For the text-containing cell, return its midpoint in (x, y) coordinate format. 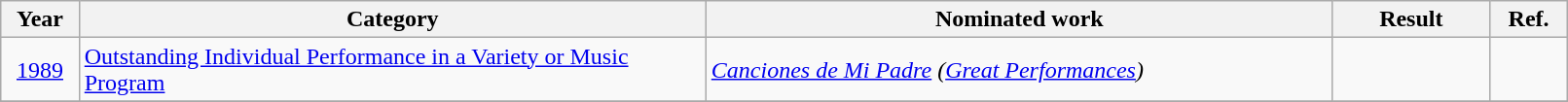
1989 (40, 70)
Ref. (1528, 19)
Outstanding Individual Performance in a Variety or Music Program (392, 70)
Year (40, 19)
Canciones de Mi Padre (Great Performances) (1019, 70)
Category (392, 19)
Result (1411, 19)
Nominated work (1019, 19)
